Scan for the cell matching the given text and deliver its [x, y] coordinate at center. 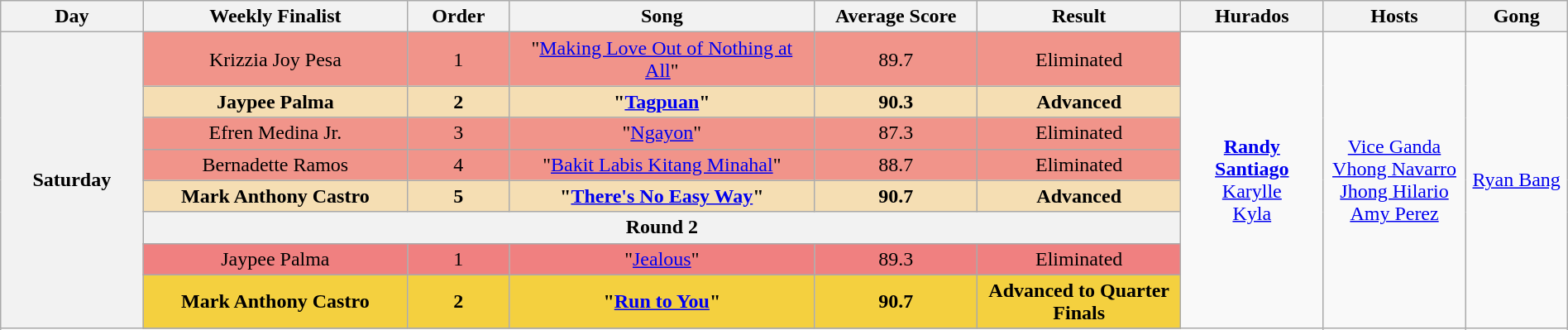
Round 2 [662, 227]
Result [1079, 17]
Hurados [1252, 17]
89.3 [896, 259]
88.7 [896, 165]
"Bakit Labis Kitang Minahal" [662, 165]
3 [458, 133]
"Tagpuan" [662, 102]
5 [458, 196]
Average Score [896, 17]
Krizzia Joy Pesa [275, 60]
"Making Love Out of Nothing at All" [662, 60]
Song [662, 17]
Bernadette Ramos [275, 165]
Gong [1517, 17]
"Run to You" [662, 301]
Ryan Bang [1517, 180]
87.3 [896, 133]
90.3 [896, 102]
"There's No Easy Way" [662, 196]
4 [458, 165]
Day [72, 17]
"Jealous" [662, 259]
Advanced to Quarter Finals [1079, 301]
Efren Medina Jr. [275, 133]
89.7 [896, 60]
Vice Ganda Vhong NavarroJhong HilarioAmy Perez [1394, 180]
Order [458, 17]
"Ngayon" [662, 133]
Saturday [72, 180]
Randy Santiago Karylle Kyla [1252, 180]
Hosts [1394, 17]
Weekly Finalist [275, 17]
